From the cell containing the given text, extract its center point as [x, y] coordinate. 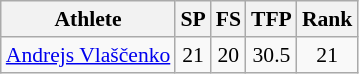
FS [228, 19]
Rank [328, 19]
SP [192, 19]
20 [228, 55]
TFP [272, 19]
Athlete [88, 19]
Andrejs Vlaščenko [88, 55]
30.5 [272, 55]
